Extract the [x, y] coordinate from the center of the cell holding the provided text.  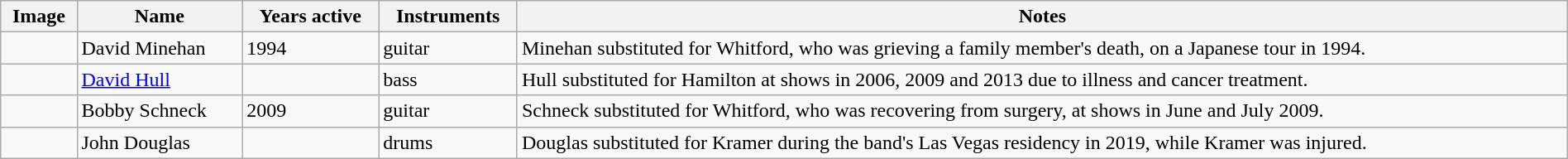
Bobby Schneck [160, 111]
1994 [311, 48]
David Minehan [160, 48]
2009 [311, 111]
bass [448, 79]
Name [160, 17]
Years active [311, 17]
Douglas substituted for Kramer during the band's Las Vegas residency in 2019, while Kramer was injured. [1042, 142]
Instruments [448, 17]
David Hull [160, 79]
Minehan substituted for Whitford, who was grieving a family member's death, on a Japanese tour in 1994. [1042, 48]
Hull substituted for Hamilton at shows in 2006, 2009 and 2013 due to illness and cancer treatment. [1042, 79]
Notes [1042, 17]
Image [39, 17]
Schneck substituted for Whitford, who was recovering from surgery, at shows in June and July 2009. [1042, 111]
John Douglas [160, 142]
drums [448, 142]
